Determine the (x, y) coordinate at the center of the cell enclosing the given text.  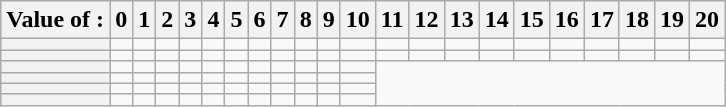
0 (122, 20)
3 (190, 20)
2 (168, 20)
19 (672, 20)
5 (236, 20)
11 (392, 20)
7 (282, 20)
18 (636, 20)
4 (214, 20)
15 (532, 20)
1 (144, 20)
13 (462, 20)
Value of : (56, 20)
8 (306, 20)
14 (496, 20)
17 (602, 20)
9 (328, 20)
6 (260, 20)
16 (566, 20)
20 (708, 20)
12 (426, 20)
10 (358, 20)
